Determine the [x, y] coordinate at the center of the cell enclosing the given text.  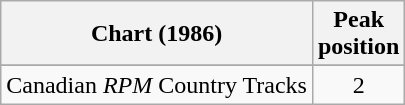
Canadian RPM Country Tracks [157, 85]
Peakposition [358, 34]
2 [358, 85]
Chart (1986) [157, 34]
